Return [X, Y] of the center of cell containing provided text 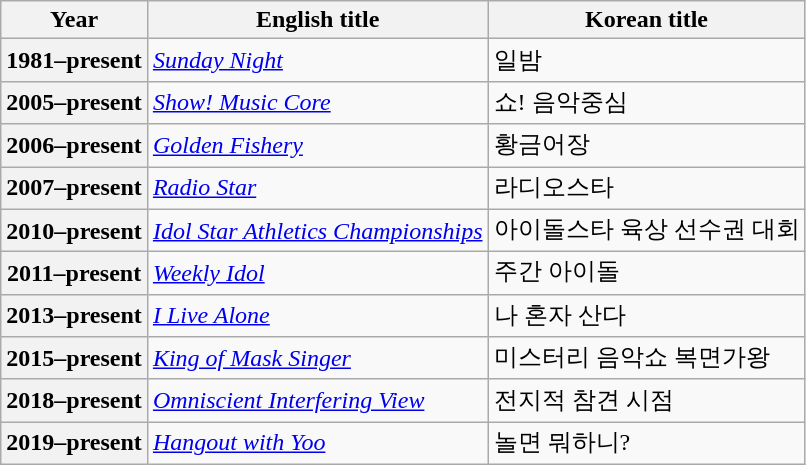
일밤 [646, 60]
Radio Star [318, 188]
Show! Music Core [318, 102]
전지적 참견 시점 [646, 400]
Hangout with Yoo [318, 444]
2015–present [74, 358]
놀면 뭐하니? [646, 444]
Korean title [646, 20]
주간 아이돌 [646, 274]
Idol Star Athletics Championships [318, 230]
2005–present [74, 102]
아이돌스타 육상 선수권 대회 [646, 230]
Year [74, 20]
King of Mask Singer [318, 358]
황금어장 [646, 146]
2011–present [74, 274]
나 혼자 산다 [646, 316]
I Live Alone [318, 316]
2007–present [74, 188]
쇼! 음악중심 [646, 102]
2018–present [74, 400]
Sunday Night [318, 60]
2006–present [74, 146]
2019–present [74, 444]
라디오스타 [646, 188]
Weekly Idol [318, 274]
2013–present [74, 316]
English title [318, 20]
미스터리 음악쇼 복면가왕 [646, 358]
Omniscient Interfering View [318, 400]
Golden Fishery [318, 146]
2010–present [74, 230]
1981–present [74, 60]
